Extract the (x, y) coordinate from the center of the cell holding the provided text.  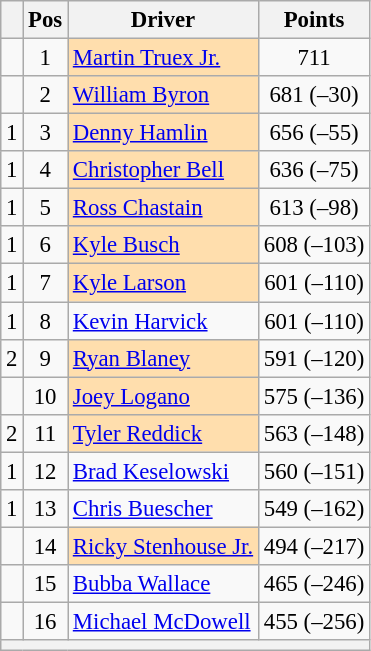
563 (–148) (314, 433)
494 (–217) (314, 546)
6 (46, 245)
8 (46, 321)
575 (–136) (314, 396)
10 (46, 396)
16 (46, 621)
11 (46, 433)
560 (–151) (314, 471)
14 (46, 546)
656 (–55) (314, 133)
549 (–162) (314, 509)
William Byron (164, 95)
455 (–256) (314, 621)
Pos (46, 20)
Tyler Reddick (164, 433)
Driver (164, 20)
Michael McDowell (164, 621)
Points (314, 20)
5 (46, 208)
Ricky Stenhouse Jr. (164, 546)
Kevin Harvick (164, 321)
Chris Buescher (164, 509)
Ryan Blaney (164, 358)
15 (46, 584)
Martin Truex Jr. (164, 58)
3 (46, 133)
7 (46, 283)
4 (46, 170)
Christopher Bell (164, 170)
681 (–30) (314, 95)
13 (46, 509)
711 (314, 58)
Denny Hamlin (164, 133)
Joey Logano (164, 396)
9 (46, 358)
Kyle Larson (164, 283)
591 (–120) (314, 358)
636 (–75) (314, 170)
Ross Chastain (164, 208)
465 (–246) (314, 584)
12 (46, 471)
Bubba Wallace (164, 584)
Brad Keselowski (164, 471)
608 (–103) (314, 245)
613 (–98) (314, 208)
Kyle Busch (164, 245)
